Scan for the cell matching the given text and deliver its (X, Y) coordinate at center. 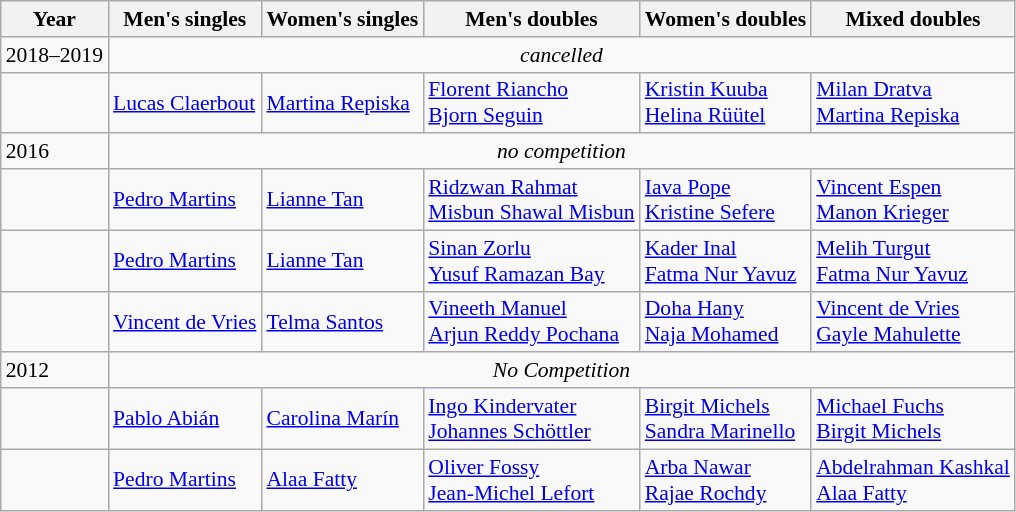
Melih Turgut Fatma Nur Yavuz (913, 260)
Ingo Kindervater Johannes Schöttler (531, 418)
Vincent Espen Manon Krieger (913, 200)
Women's doubles (726, 19)
Year (54, 19)
Abdelrahman Kashkal Alaa Fatty (913, 480)
2018–2019 (54, 55)
2016 (54, 152)
Pablo Abián (184, 418)
Men's singles (184, 19)
2012 (54, 371)
Arba Nawar Rajae Rochdy (726, 480)
Birgit Michels Sandra Marinello (726, 418)
Iava Pope Kristine Sefere (726, 200)
Kader Inal Fatma Nur Yavuz (726, 260)
Mixed doubles (913, 19)
Sinan Zorlu Yusuf Ramazan Bay (531, 260)
Vincent de Vries Gayle Mahulette (913, 322)
No Competition (562, 371)
Telma Santos (342, 322)
Milan Dratva Martina Repiska (913, 102)
Vineeth Manuel Arjun Reddy Pochana (531, 322)
Martina Repiska (342, 102)
Vincent de Vries (184, 322)
Michael Fuchs Birgit Michels (913, 418)
Carolina Marín (342, 418)
Alaa Fatty (342, 480)
Florent Riancho Bjorn Seguin (531, 102)
Women's singles (342, 19)
Doha Hany Naja Mohamed (726, 322)
Oliver Fossy Jean-Michel Lefort (531, 480)
Lucas Claerbout (184, 102)
no competition (562, 152)
Ridzwan Rahmat Misbun Shawal Misbun (531, 200)
Men's doubles (531, 19)
cancelled (562, 55)
Kristin Kuuba Helina Rüütel (726, 102)
